Pinpoint the cell where the given text exists, returning its [x, y] midpoint coordinate. 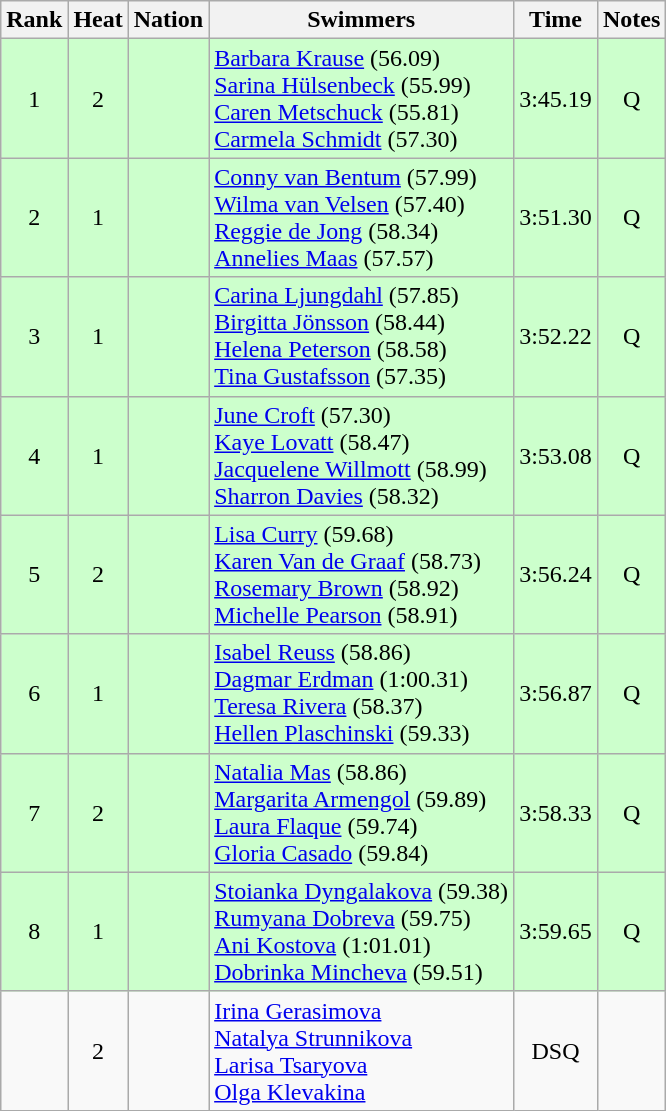
3:52.22 [556, 336]
Swimmers [362, 20]
June Croft (57.30)Kaye Lovatt (58.47)Jacquelene Willmott (58.99)Sharron Davies (58.32) [362, 456]
Natalia Mas (58.86)Margarita Armengol (59.89)Laura Flaque (59.74)Gloria Casado (59.84) [362, 812]
3:53.08 [556, 456]
DSQ [556, 1050]
3:56.87 [556, 694]
Stoianka Dyngalakova (59.38)Rumyana Dobreva (59.75)Ani Kostova (1:01.01)Dobrinka Mincheva (59.51) [362, 932]
5 [34, 574]
3:59.65 [556, 932]
7 [34, 812]
Conny van Bentum (57.99)Wilma van Velsen (57.40)Reggie de Jong (58.34)Annelies Maas (57.57) [362, 218]
3 [34, 336]
Heat [98, 20]
Barbara Krause (56.09)Sarina Hülsenbeck (55.99)Caren Metschuck (55.81)Carmela Schmidt (57.30) [362, 98]
Irina GerasimovaNatalya StrunnikovaLarisa TsaryovaOlga Klevakina [362, 1050]
Carina Ljungdahl (57.85)Birgitta Jönsson (58.44)Helena Peterson (58.58)Tina Gustafsson (57.35) [362, 336]
Isabel Reuss (58.86)Dagmar Erdman (1:00.31)Teresa Rivera (58.37)Hellen Plaschinski (59.33) [362, 694]
Nation [168, 20]
Rank [34, 20]
3:58.33 [556, 812]
8 [34, 932]
Notes [631, 20]
6 [34, 694]
3:56.24 [556, 574]
Time [556, 20]
3:51.30 [556, 218]
4 [34, 456]
Lisa Curry (59.68)Karen Van de Graaf (58.73)Rosemary Brown (58.92)Michelle Pearson (58.91) [362, 574]
3:45.19 [556, 98]
